Locate the cell with the specified text and output its [x, y] center coordinate. 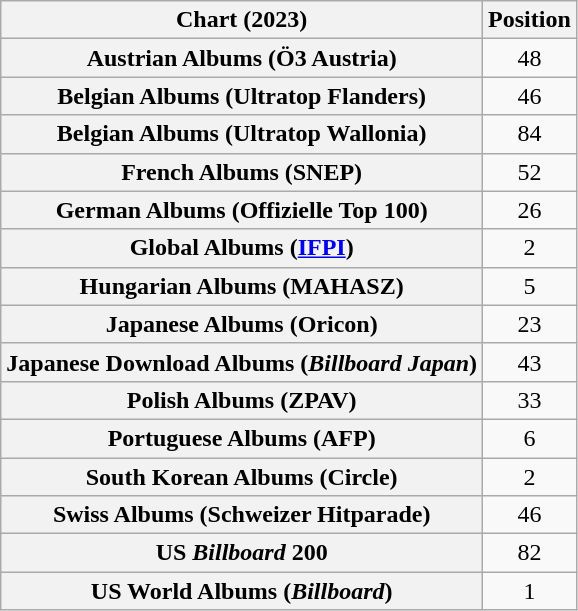
Portuguese Albums (AFP) [242, 438]
1 [530, 591]
Global Albums (IFPI) [242, 248]
German Albums (Offizielle Top 100) [242, 210]
52 [530, 172]
Belgian Albums (Ultratop Wallonia) [242, 134]
Swiss Albums (Schweizer Hitparade) [242, 515]
Chart (2023) [242, 20]
43 [530, 362]
US Billboard 200 [242, 553]
Position [530, 20]
Belgian Albums (Ultratop Flanders) [242, 96]
Hungarian Albums (MAHASZ) [242, 286]
26 [530, 210]
South Korean Albums (Circle) [242, 477]
Japanese Albums (Oricon) [242, 324]
33 [530, 400]
Japanese Download Albums (Billboard Japan) [242, 362]
48 [530, 58]
84 [530, 134]
6 [530, 438]
5 [530, 286]
Polish Albums (ZPAV) [242, 400]
Austrian Albums (Ö3 Austria) [242, 58]
US World Albums (Billboard) [242, 591]
French Albums (SNEP) [242, 172]
23 [530, 324]
82 [530, 553]
